From the cell containing the given text, extract its center point as (X, Y) coordinate. 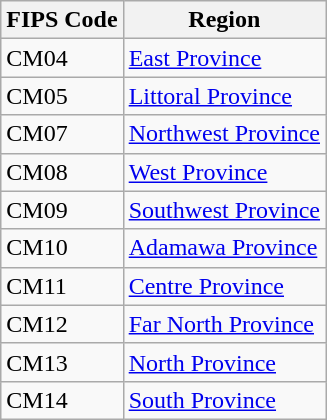
East Province (224, 58)
CM13 (62, 362)
South Province (224, 400)
CM05 (62, 96)
Southwest Province (224, 210)
CM11 (62, 286)
Adamawa Province (224, 248)
CM04 (62, 58)
CM14 (62, 400)
FIPS Code (62, 20)
Region (224, 20)
CM10 (62, 248)
North Province (224, 362)
CM07 (62, 134)
Far North Province (224, 324)
CM12 (62, 324)
CM08 (62, 172)
West Province (224, 172)
Centre Province (224, 286)
CM09 (62, 210)
Littoral Province (224, 96)
Northwest Province (224, 134)
